Return the [X, Y] coordinate for the center point of the cell that contains the specified text.  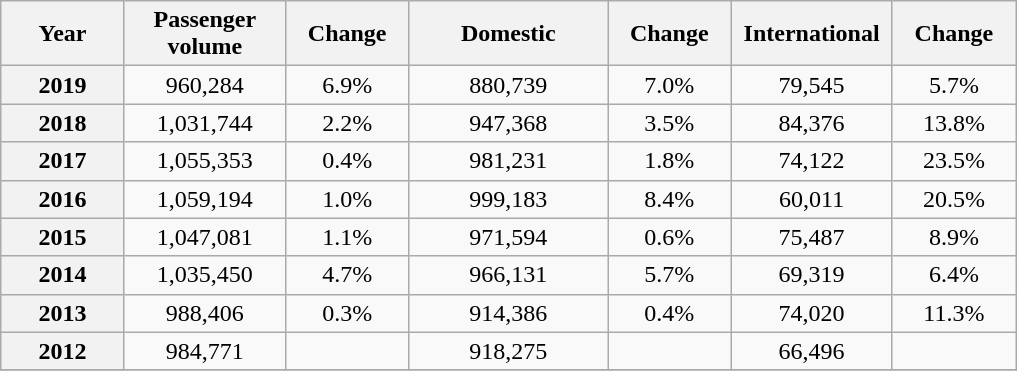
International [812, 34]
947,368 [508, 123]
2.2% [347, 123]
880,739 [508, 85]
1,059,194 [204, 199]
Domestic [508, 34]
1.8% [670, 161]
2015 [63, 237]
0.3% [347, 313]
6.9% [347, 85]
75,487 [812, 237]
11.3% [954, 313]
3.5% [670, 123]
2016 [63, 199]
6.4% [954, 275]
2014 [63, 275]
2019 [63, 85]
84,376 [812, 123]
0.6% [670, 237]
60,011 [812, 199]
1.0% [347, 199]
69,319 [812, 275]
1,031,744 [204, 123]
984,771 [204, 351]
2017 [63, 161]
1.1% [347, 237]
1,047,081 [204, 237]
960,284 [204, 85]
981,231 [508, 161]
7.0% [670, 85]
971,594 [508, 237]
66,496 [812, 351]
2018 [63, 123]
1,035,450 [204, 275]
74,122 [812, 161]
2012 [63, 351]
1,055,353 [204, 161]
74,020 [812, 313]
988,406 [204, 313]
4.7% [347, 275]
966,131 [508, 275]
20.5% [954, 199]
8.4% [670, 199]
918,275 [508, 351]
Year [63, 34]
13.8% [954, 123]
2013 [63, 313]
Passenger volume [204, 34]
914,386 [508, 313]
999,183 [508, 199]
8.9% [954, 237]
79,545 [812, 85]
23.5% [954, 161]
